From the cell containing the given text, extract its center point as (x, y) coordinate. 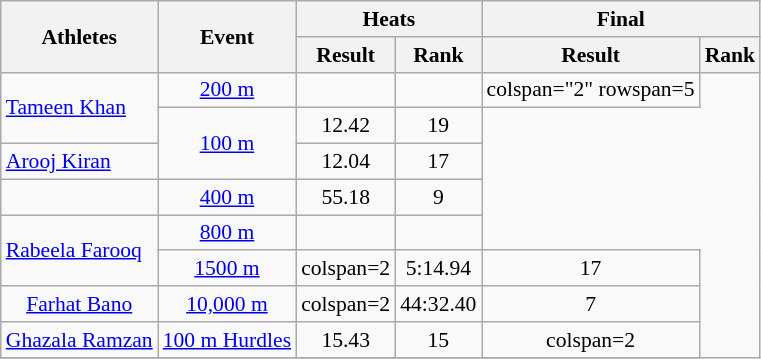
Tameen Khan (80, 108)
44:32.40 (438, 304)
Rabeela Farooq (80, 250)
Arooj Kiran (80, 162)
Ghazala Ramzan (80, 340)
19 (438, 126)
12.04 (346, 162)
55.18 (346, 197)
400 m (227, 197)
Athletes (80, 36)
1500 m (227, 269)
12.42 (346, 126)
5:14.94 (438, 269)
7 (591, 304)
15.43 (346, 340)
Final (622, 19)
15 (438, 340)
9 (438, 197)
800 m (227, 233)
Heats (388, 19)
colspan="2" rowspan=5 (591, 90)
Farhat Bano (80, 304)
200 m (227, 90)
Event (227, 36)
10,000 m (227, 304)
100 m (227, 144)
100 m Hurdles (227, 340)
